Return [x, y] of the center of cell containing provided text 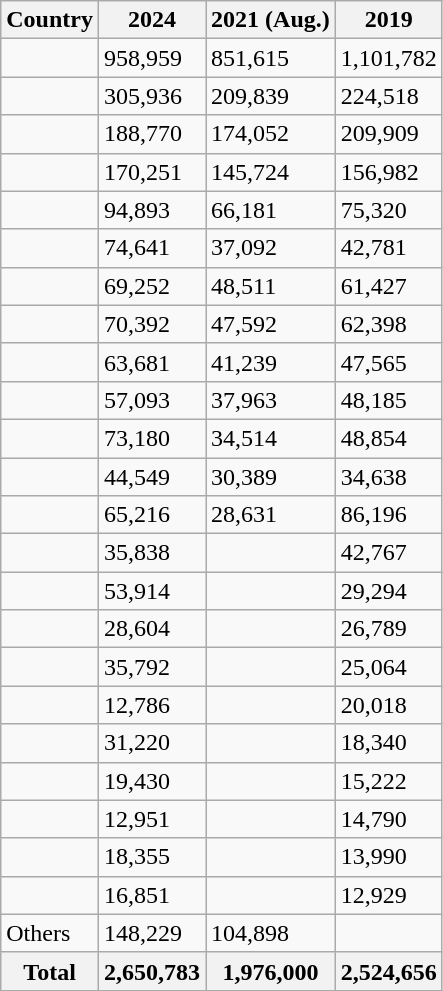
48,854 [388, 438]
12,951 [152, 819]
Country [50, 20]
12,786 [152, 705]
34,514 [271, 438]
86,196 [388, 515]
2,524,656 [388, 971]
188,770 [152, 134]
1,976,000 [271, 971]
62,398 [388, 324]
20,018 [388, 705]
12,929 [388, 895]
19,430 [152, 781]
42,781 [388, 248]
66,181 [271, 210]
42,767 [388, 553]
2,650,783 [152, 971]
16,851 [152, 895]
18,355 [152, 857]
Total [50, 971]
28,631 [271, 515]
170,251 [152, 172]
73,180 [152, 438]
41,239 [271, 362]
209,909 [388, 134]
69,252 [152, 286]
26,789 [388, 629]
18,340 [388, 743]
47,592 [271, 324]
2021 (Aug.) [271, 20]
305,936 [152, 96]
174,052 [271, 134]
63,681 [152, 362]
156,982 [388, 172]
14,790 [388, 819]
25,064 [388, 667]
Others [50, 933]
958,959 [152, 58]
53,914 [152, 591]
29,294 [388, 591]
145,724 [271, 172]
224,518 [388, 96]
35,838 [152, 553]
37,963 [271, 400]
1,101,782 [388, 58]
48,185 [388, 400]
48,511 [271, 286]
74,641 [152, 248]
34,638 [388, 477]
2024 [152, 20]
37,092 [271, 248]
31,220 [152, 743]
104,898 [271, 933]
15,222 [388, 781]
2019 [388, 20]
35,792 [152, 667]
57,093 [152, 400]
13,990 [388, 857]
94,893 [152, 210]
28,604 [152, 629]
70,392 [152, 324]
209,839 [271, 96]
75,320 [388, 210]
47,565 [388, 362]
44,549 [152, 477]
30,389 [271, 477]
148,229 [152, 933]
61,427 [388, 286]
65,216 [152, 515]
851,615 [271, 58]
